Locate the cell with the specified text and output its (X, Y) center coordinate. 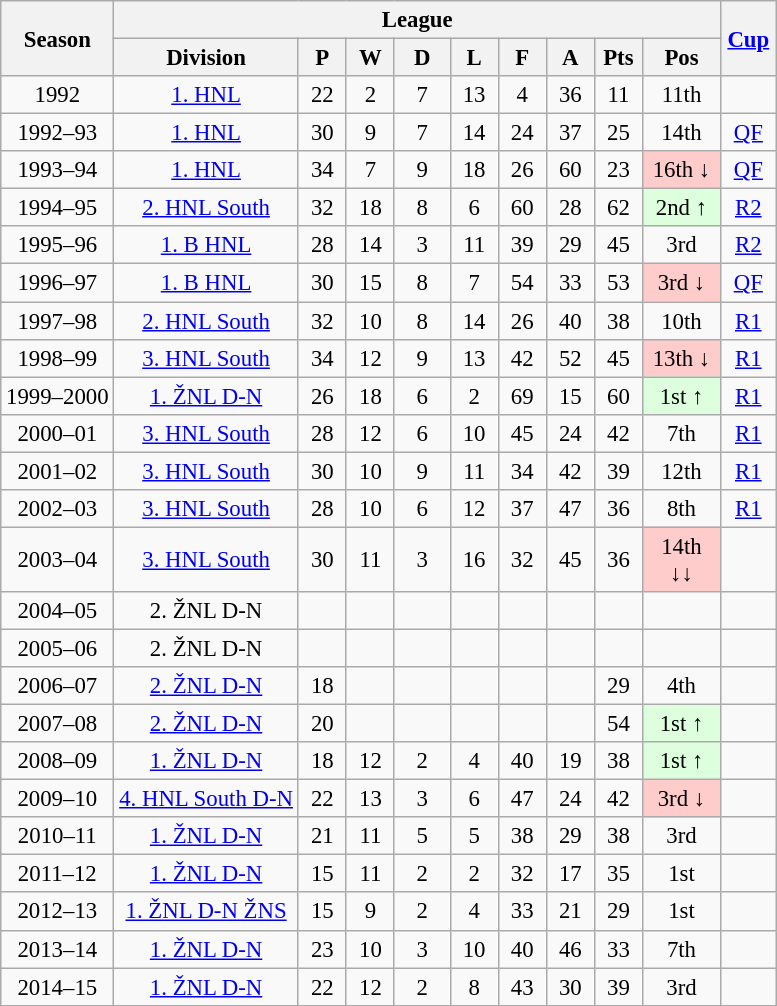
4th (681, 686)
8th (681, 509)
1994–95 (58, 208)
13th ↓ (681, 358)
43 (522, 987)
2008–09 (58, 761)
Season (58, 38)
2nd ↑ (681, 208)
25 (618, 133)
19 (570, 761)
52 (570, 358)
2003–04 (58, 560)
1995–96 (58, 245)
Pts (618, 58)
1996–97 (58, 283)
2014–15 (58, 987)
1992 (58, 95)
69 (522, 396)
1. ŽNL D-N ŽNS (206, 912)
46 (570, 949)
L (474, 58)
14th ↓↓ (681, 560)
2005–06 (58, 648)
W (370, 58)
2007–08 (58, 724)
12th (681, 471)
1997–98 (58, 321)
2009–10 (58, 799)
2006–07 (58, 686)
Division (206, 58)
2001–02 (58, 471)
1999–2000 (58, 396)
1998–99 (58, 358)
16 (474, 560)
D (422, 58)
2004–05 (58, 611)
Cup (749, 38)
P (322, 58)
62 (618, 208)
League (418, 20)
2010–11 (58, 836)
A (570, 58)
11th (681, 95)
F (522, 58)
14th (681, 133)
Pos (681, 58)
2000–01 (58, 433)
1993–94 (58, 170)
2002–03 (58, 509)
4. HNL South D-N (206, 799)
53 (618, 283)
2011–12 (58, 874)
17 (570, 874)
10th (681, 321)
35 (618, 874)
16th ↓ (681, 170)
20 (322, 724)
2012–13 (58, 912)
1992–93 (58, 133)
2013–14 (58, 949)
